Scan for the cell matching the given text and deliver its (x, y) coordinate at center. 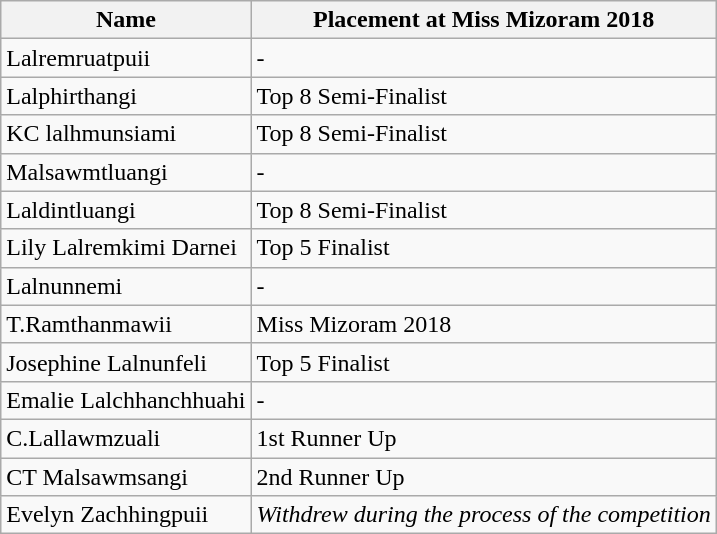
Emalie Lalchhanchhuahi (126, 400)
Lalnunnemi (126, 286)
Lalphirthangi (126, 96)
Malsawmtluangi (126, 172)
C.Lallawmzuali (126, 438)
Laldintluangi (126, 210)
Lalremruatpuii (126, 58)
Withdrew during the process of the competition (484, 515)
KC lalhmunsiami (126, 134)
Josephine Lalnunfeli (126, 362)
Name (126, 20)
Miss Mizoram 2018 (484, 324)
T.Ramthanmawii (126, 324)
Evelyn Zachhingpuii (126, 515)
Lily Lalremkimi Darnei (126, 248)
CT Malsawmsangi (126, 477)
1st Runner Up (484, 438)
2nd Runner Up (484, 477)
Placement at Miss Mizoram 2018 (484, 20)
